Return (x, y) of the center of cell containing provided text 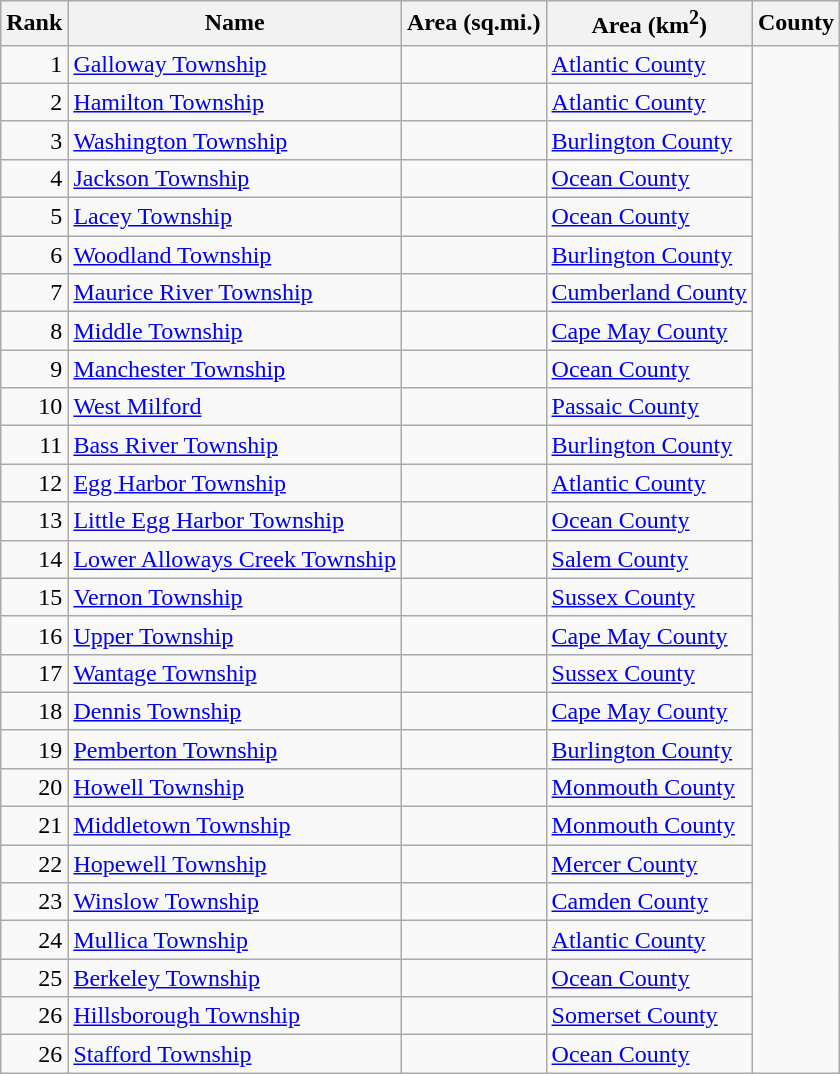
Vernon Township (235, 597)
Mullica Township (235, 940)
23 (34, 902)
Somerset County (649, 1016)
Camden County (649, 902)
22 (34, 864)
Upper Township (235, 635)
11 (34, 445)
Wantage Township (235, 673)
12 (34, 483)
Manchester Township (235, 369)
Hamilton Township (235, 102)
Berkeley Township (235, 978)
Hopewell Township (235, 864)
Mercer County (649, 864)
Maurice River Township (235, 293)
10 (34, 407)
Pemberton Township (235, 749)
Little Egg Harbor Township (235, 521)
Name (235, 24)
6 (34, 255)
14 (34, 559)
3 (34, 140)
Howell Township (235, 787)
Passaic County (649, 407)
Woodland Township (235, 255)
Lacey Township (235, 217)
Dennis Township (235, 711)
County (796, 24)
West Milford (235, 407)
Cumberland County (649, 293)
9 (34, 369)
Middletown Township (235, 826)
7 (34, 293)
13 (34, 521)
8 (34, 331)
21 (34, 826)
Jackson Township (235, 178)
Area (sq.mi.) (474, 24)
16 (34, 635)
Galloway Township (235, 64)
4 (34, 178)
Area (km2) (649, 24)
Bass River Township (235, 445)
25 (34, 978)
15 (34, 597)
20 (34, 787)
Middle Township (235, 331)
Stafford Township (235, 1054)
5 (34, 217)
2 (34, 102)
Hillsborough Township (235, 1016)
Rank (34, 24)
Egg Harbor Township (235, 483)
Salem County (649, 559)
17 (34, 673)
Washington Township (235, 140)
19 (34, 749)
Winslow Township (235, 902)
18 (34, 711)
Lower Alloways Creek Township (235, 559)
1 (34, 64)
24 (34, 940)
